Extract the [X, Y] coordinate from the center of the cell holding the provided text.  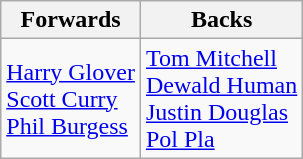
Forwards [71, 20]
Backs [221, 20]
Harry Glover Scott Curry Phil Burgess [71, 98]
Tom Mitchell Dewald Human Justin Douglas Pol Pla [221, 98]
